Extract the (X, Y) coordinate from the center of the cell holding the provided text.  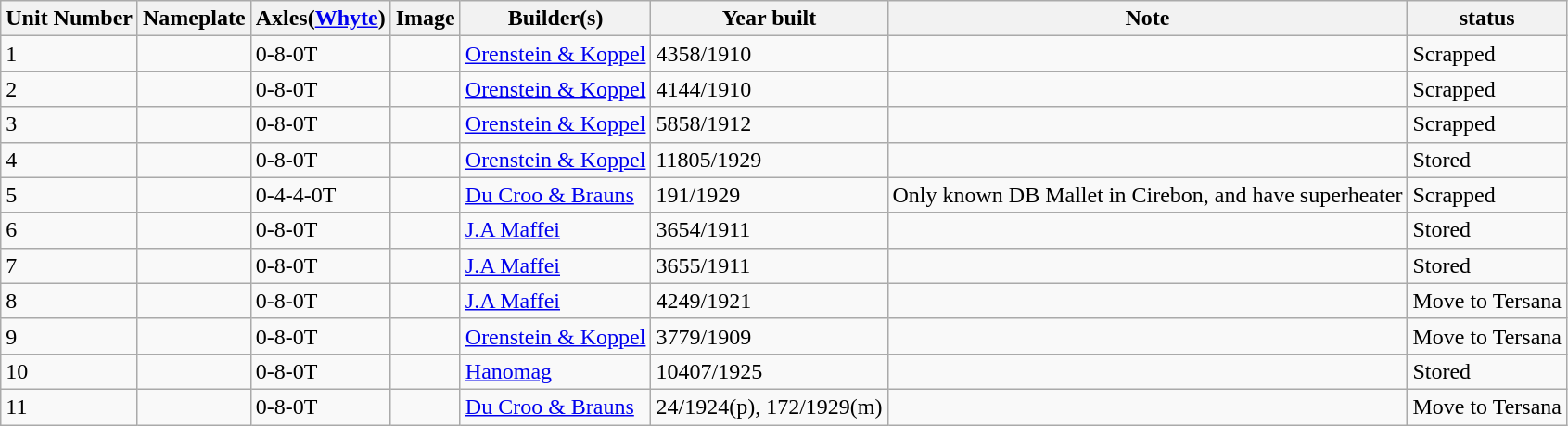
11 (70, 407)
4358/1910 (770, 54)
Image (425, 19)
3779/1909 (770, 336)
4144/1910 (770, 89)
1 (70, 54)
0-4-4-0T (321, 195)
status (1487, 19)
8 (70, 301)
Year built (770, 19)
4 (70, 160)
Hanomag (555, 371)
7 (70, 265)
4249/1921 (770, 301)
10407/1925 (770, 371)
Axles(Whyte) (321, 19)
3 (70, 124)
191/1929 (770, 195)
10 (70, 371)
Note (1148, 19)
5858/1912 (770, 124)
Only known DB Mallet in Cirebon, and have superheater (1148, 195)
2 (70, 89)
5 (70, 195)
Builder(s) (555, 19)
9 (70, 336)
11805/1929 (770, 160)
24/1924(p), 172/1929(m) (770, 407)
Nameplate (194, 19)
3655/1911 (770, 265)
Unit Number (70, 19)
3654/1911 (770, 230)
6 (70, 230)
